Identify which cell holds the provided text, then report its [X, Y] central coordinate. 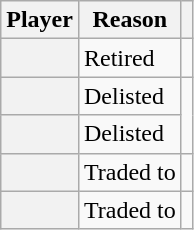
Reason [130, 20]
Player [40, 20]
Retired [130, 58]
